Output the (X, Y) coordinate of the center of the cell containing the given text.  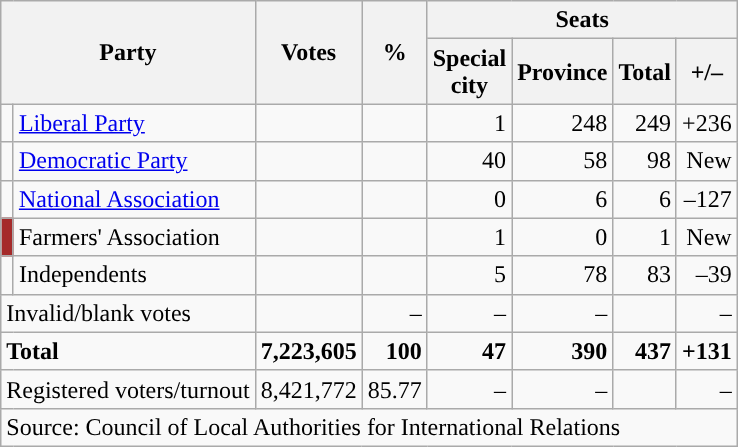
–39 (706, 275)
85.77 (394, 389)
Source: Council of Local Authorities for International Relations (369, 427)
–127 (706, 199)
Votes (308, 52)
47 (469, 351)
Registered voters/turnout (128, 389)
40 (469, 161)
+/– (706, 72)
Seats (582, 20)
Party (128, 52)
Farmers' Association (134, 237)
Democratic Party (134, 161)
Liberal Party (134, 123)
8,421,772 (308, 389)
Province (562, 72)
Invalid/blank votes (128, 313)
Independents (134, 275)
% (394, 52)
+131 (706, 351)
83 (645, 275)
78 (562, 275)
437 (645, 351)
58 (562, 161)
249 (645, 123)
+236 (706, 123)
National Association (134, 199)
5 (469, 275)
7,223,605 (308, 351)
100 (394, 351)
390 (562, 351)
98 (645, 161)
Specialcity (469, 72)
248 (562, 123)
